Determine the [X, Y] coordinate at the center of the cell enclosing the given text.  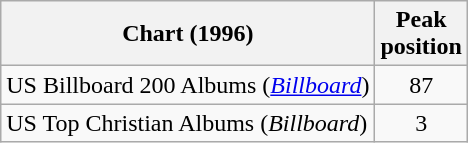
3 [421, 123]
US Billboard 200 Albums (Billboard) [188, 85]
Chart (1996) [188, 34]
Peakposition [421, 34]
US Top Christian Albums (Billboard) [188, 123]
87 [421, 85]
